Pinpoint the cell where the given text exists, returning its [x, y] midpoint coordinate. 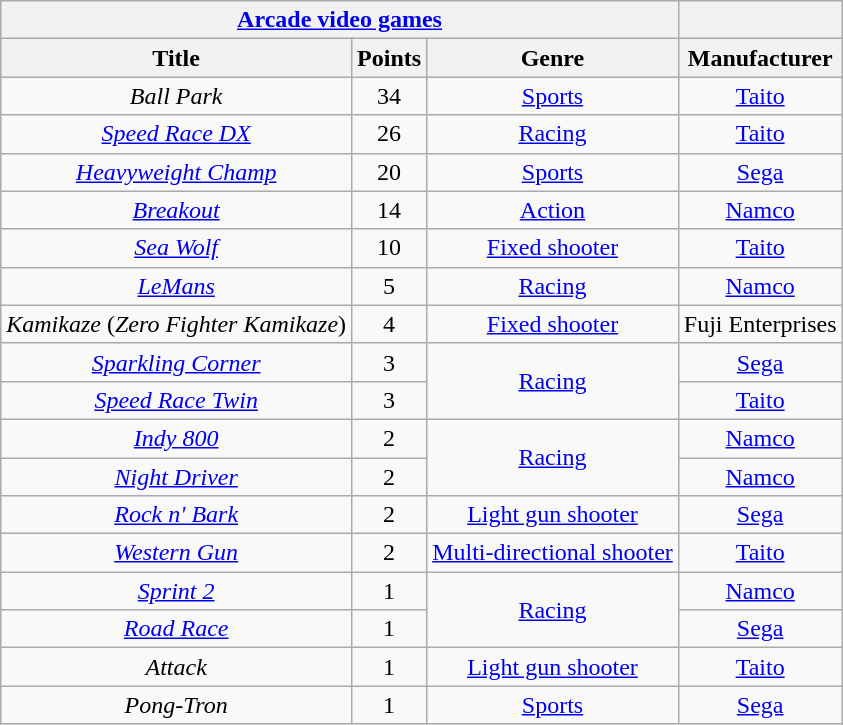
4 [390, 324]
Pong-Tron [176, 705]
Attack [176, 667]
Title [176, 58]
Breakout [176, 210]
LeMans [176, 286]
Road Race [176, 629]
Ball Park [176, 96]
Speed Race Twin [176, 400]
Western Gun [176, 553]
14 [390, 210]
Heavyweight Champ [176, 172]
20 [390, 172]
Action [553, 210]
Sprint 2 [176, 591]
Speed Race DX [176, 134]
Multi-directional shooter [553, 553]
Sea Wolf [176, 248]
Arcade video games [340, 20]
Indy 800 [176, 438]
Sparkling Corner [176, 362]
Manufacturer [760, 58]
Points [390, 58]
Night Driver [176, 477]
26 [390, 134]
10 [390, 248]
5 [390, 286]
34 [390, 96]
Genre [553, 58]
Fuji Enterprises [760, 324]
Rock n' Bark [176, 515]
Kamikaze (Zero Fighter Kamikaze) [176, 324]
